Find where the given text appears and provide that cell's center as (x, y) coordinate. 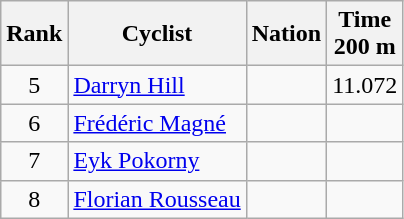
Nation (286, 34)
Cyclist (157, 34)
Eyk Pokorny (157, 161)
Time200 m (365, 34)
Rank (34, 34)
Florian Rousseau (157, 199)
Frédéric Magné (157, 123)
5 (34, 85)
7 (34, 161)
11.072 (365, 85)
8 (34, 199)
Darryn Hill (157, 85)
6 (34, 123)
